Identify which cell holds the provided text, then report its [X, Y] central coordinate. 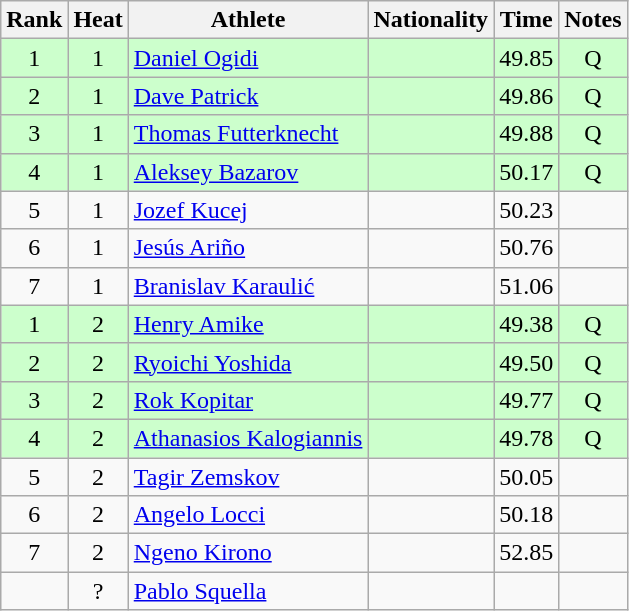
51.06 [526, 286]
49.38 [526, 324]
50.17 [526, 172]
49.86 [526, 96]
? [98, 591]
Athlete [248, 20]
Daniel Ogidi [248, 58]
Aleksey Bazarov [248, 172]
Jozef Kucej [248, 210]
Henry Amike [248, 324]
Time [526, 20]
49.85 [526, 58]
Athanasios Kalogiannis [248, 438]
49.50 [526, 362]
Rank [34, 20]
Nationality [431, 20]
49.77 [526, 400]
Heat [98, 20]
50.23 [526, 210]
Pablo Squella [248, 591]
Jesús Ariño [248, 248]
52.85 [526, 553]
Ngeno Kirono [248, 553]
50.76 [526, 248]
Notes [593, 20]
Ryoichi Yoshida [248, 362]
Rok Kopitar [248, 400]
Branislav Karaulić [248, 286]
Thomas Futterknecht [248, 134]
Dave Patrick [248, 96]
50.18 [526, 515]
50.05 [526, 477]
49.88 [526, 134]
49.78 [526, 438]
Tagir Zemskov [248, 477]
Angelo Locci [248, 515]
